From the cell containing the given text, extract its center point as [X, Y] coordinate. 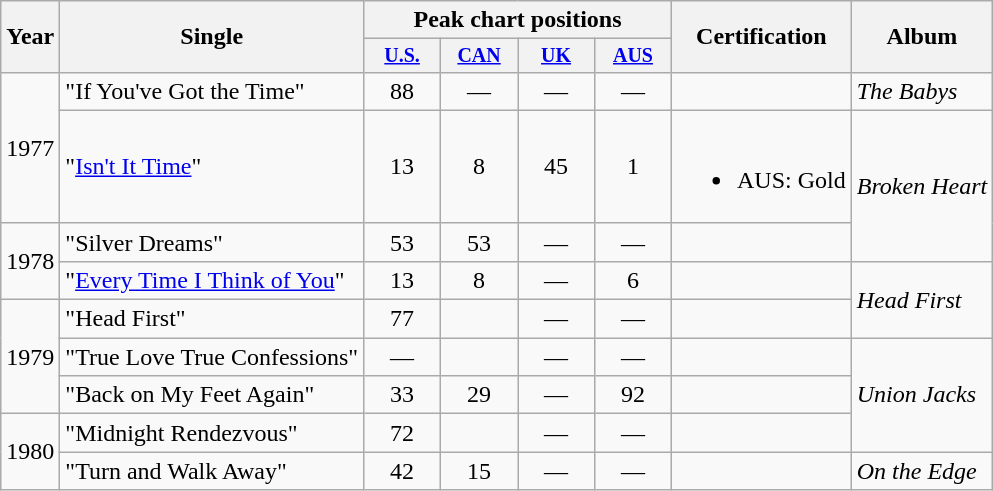
1977 [30, 148]
15 [480, 471]
"If You've Got the Time" [212, 91]
88 [402, 91]
"Head First" [212, 319]
72 [402, 433]
Single [212, 37]
1979 [30, 357]
1980 [30, 452]
AUS [634, 56]
U.S. [402, 56]
1 [634, 166]
"Isn't It Time" [212, 166]
77 [402, 319]
Broken Heart [922, 186]
"True Love True Confessions" [212, 357]
Year [30, 37]
33 [402, 395]
29 [480, 395]
"Every Time I Think of You" [212, 280]
On the Edge [922, 471]
Album [922, 37]
The Babys [922, 91]
Certification [761, 37]
AUS: Gold [761, 166]
UK [556, 56]
6 [634, 280]
"Silver Dreams" [212, 242]
1978 [30, 261]
Head First [922, 299]
92 [634, 395]
"Turn and Walk Away" [212, 471]
Union Jacks [922, 395]
45 [556, 166]
"Midnight Rendezvous" [212, 433]
"Back on My Feet Again" [212, 395]
Peak chart positions [518, 20]
42 [402, 471]
CAN [480, 56]
